Return the (x, y) coordinate for the center point of the cell that contains the specified text.  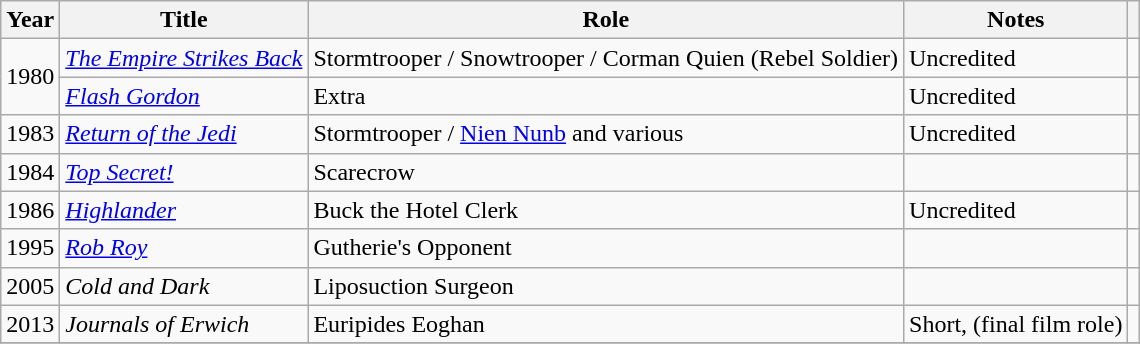
Year (30, 20)
1980 (30, 77)
1983 (30, 134)
The Empire Strikes Back (184, 58)
Title (184, 20)
Euripides Eoghan (606, 324)
2013 (30, 324)
Buck the Hotel Clerk (606, 210)
1986 (30, 210)
Highlander (184, 210)
Flash Gordon (184, 96)
Cold and Dark (184, 286)
2005 (30, 286)
Rob Roy (184, 248)
Liposuction Surgeon (606, 286)
Stormtrooper / Snowtrooper / Corman Quien (Rebel Soldier) (606, 58)
Journals of Erwich (184, 324)
Scarecrow (606, 172)
Role (606, 20)
1995 (30, 248)
Extra (606, 96)
Notes (1016, 20)
Return of the Jedi (184, 134)
Top Secret! (184, 172)
1984 (30, 172)
Short, (final film role) (1016, 324)
Stormtrooper / Nien Nunb and various (606, 134)
Gutherie's Opponent (606, 248)
